Detect which cell encompasses the target text, then output its (x, y) center coordinate. 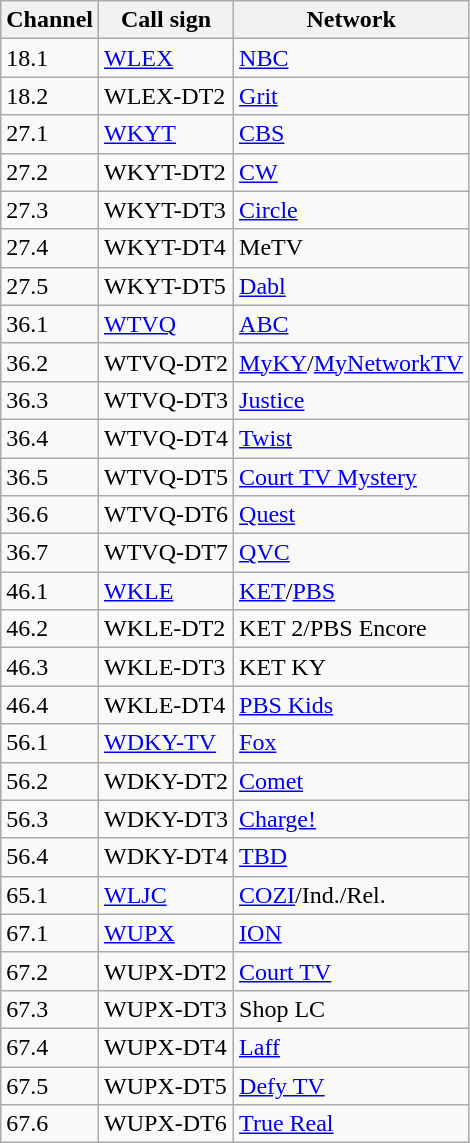
46.4 (50, 705)
56.4 (50, 857)
WLEX-DT2 (166, 96)
WUPX (166, 933)
WTVQ-DT5 (166, 477)
67.4 (50, 1047)
27.2 (50, 172)
46.1 (50, 591)
Quest (352, 515)
67.6 (50, 1124)
True Real (352, 1124)
WDKY-DT2 (166, 781)
27.4 (50, 248)
ION (352, 933)
WKYT-DT3 (166, 210)
Shop LC (352, 1009)
WTVQ (166, 324)
36.2 (50, 362)
WKYT-DT2 (166, 172)
27.1 (50, 134)
WTVQ-DT6 (166, 515)
Channel (50, 20)
WTVQ-DT4 (166, 438)
QVC (352, 553)
67.1 (50, 933)
46.3 (50, 667)
67.3 (50, 1009)
18.1 (50, 58)
Comet (352, 781)
36.5 (50, 477)
46.2 (50, 629)
Defy TV (352, 1085)
56.3 (50, 819)
WDKY-TV (166, 743)
WKYT-DT5 (166, 286)
27.5 (50, 286)
WDKY-DT3 (166, 819)
36.3 (50, 400)
TBD (352, 857)
CBS (352, 134)
WUPX-DT6 (166, 1124)
36.4 (50, 438)
ABC (352, 324)
Circle (352, 210)
Justice (352, 400)
WUPX-DT2 (166, 971)
WUPX-DT3 (166, 1009)
36.6 (50, 515)
MyKY/MyNetworkTV (352, 362)
WUPX-DT5 (166, 1085)
Dabl (352, 286)
Laff (352, 1047)
WKYT (166, 134)
KET 2/PBS Encore (352, 629)
WUPX-DT4 (166, 1047)
27.3 (50, 210)
KET/PBS (352, 591)
PBS Kids (352, 705)
WKLE-DT2 (166, 629)
Charge! (352, 819)
36.1 (50, 324)
Grit (352, 96)
WKYT-DT4 (166, 248)
NBC (352, 58)
Twist (352, 438)
56.1 (50, 743)
WKLE-DT4 (166, 705)
WKLE-DT3 (166, 667)
WTVQ-DT2 (166, 362)
WLJC (166, 895)
56.2 (50, 781)
WKLE (166, 591)
WTVQ-DT3 (166, 400)
Court TV (352, 971)
67.5 (50, 1085)
Network (352, 20)
CW (352, 172)
MeTV (352, 248)
36.7 (50, 553)
Fox (352, 743)
65.1 (50, 895)
Call sign (166, 20)
KET KY (352, 667)
18.2 (50, 96)
Court TV Mystery (352, 477)
COZI/Ind./Rel. (352, 895)
WTVQ-DT7 (166, 553)
WLEX (166, 58)
WDKY-DT4 (166, 857)
67.2 (50, 971)
